From the cell containing the given text, extract its center point as (x, y) coordinate. 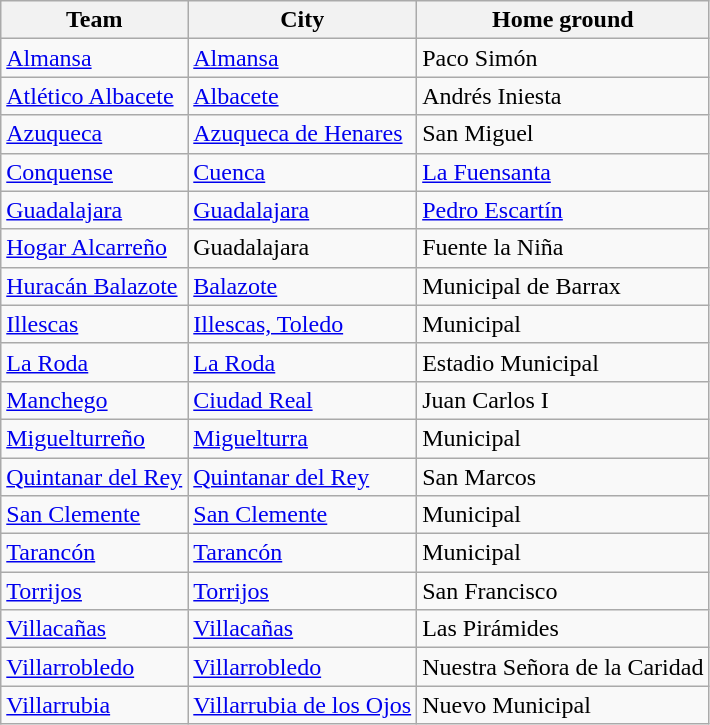
Miguelturra (302, 438)
San Francisco (563, 591)
Nuevo Municipal (563, 705)
Hogar Alcarreño (94, 248)
Albacete (302, 96)
La Fuensanta (563, 172)
Conquense (94, 172)
City (302, 20)
Nuestra Señora de la Caridad (563, 667)
Miguelturreño (94, 438)
Juan Carlos I (563, 400)
Las Pirámides (563, 629)
Estadio Municipal (563, 362)
Ciudad Real (302, 400)
Illescas (94, 324)
Municipal de Barrax (563, 286)
Azuqueca de Henares (302, 134)
Villarrubia de los Ojos (302, 705)
Azuqueca (94, 134)
Pedro Escartín (563, 210)
Team (94, 20)
Home ground (563, 20)
Paco Simón (563, 58)
Atlético Albacete (94, 96)
Huracán Balazote (94, 286)
Illescas, Toledo (302, 324)
Fuente la Niña (563, 248)
San Marcos (563, 477)
Cuenca (302, 172)
Balazote (302, 286)
Manchego (94, 400)
San Miguel (563, 134)
Andrés Iniesta (563, 96)
Villarrubia (94, 705)
